Locate the cell with the specified text and output its (x, y) center coordinate. 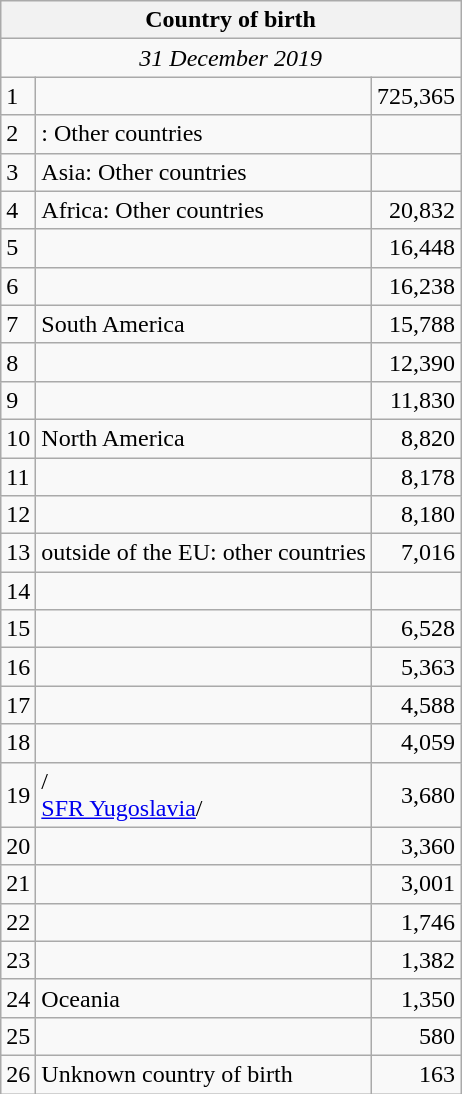
5,363 (416, 667)
22 (18, 922)
2 (18, 134)
8,820 (416, 438)
12 (18, 515)
North America (204, 438)
15 (18, 629)
163 (416, 1074)
16,448 (416, 248)
4 (18, 210)
/SFR Yugoslavia/ (204, 794)
1,382 (416, 960)
19 (18, 794)
5 (18, 248)
20,832 (416, 210)
1,746 (416, 922)
8,180 (416, 515)
4,588 (416, 705)
Africa: Other countries (204, 210)
Oceania (204, 998)
7 (18, 324)
725,365 (416, 96)
580 (416, 1036)
4,059 (416, 743)
24 (18, 998)
6,528 (416, 629)
25 (18, 1036)
18 (18, 743)
16,238 (416, 286)
South America (204, 324)
10 (18, 438)
21 (18, 884)
15,788 (416, 324)
3,680 (416, 794)
11 (18, 477)
20 (18, 846)
11,830 (416, 400)
26 (18, 1074)
: Other countries (204, 134)
1 (18, 96)
3,001 (416, 884)
Asia: Other countries (204, 172)
14 (18, 591)
3,360 (416, 846)
12,390 (416, 362)
8,178 (416, 477)
7,016 (416, 553)
31 December 2019 (231, 58)
9 (18, 400)
16 (18, 667)
Unknown country of birth (204, 1074)
13 (18, 553)
23 (18, 960)
6 (18, 286)
3 (18, 172)
1,350 (416, 998)
outside of the EU: other countries (204, 553)
17 (18, 705)
8 (18, 362)
Country of birth (231, 20)
